Find where the given text appears and provide that cell's center as (x, y) coordinate. 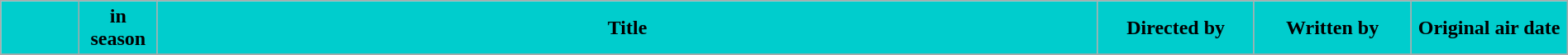
Written by (1331, 28)
in season (117, 28)
Original air date (1489, 28)
Directed by (1176, 28)
Title (627, 28)
